Provide the (x, y) coordinate of the cell's center where the given text is located.  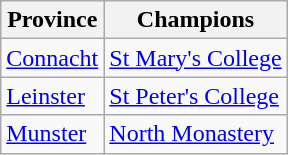
Connacht (52, 58)
Champions (196, 20)
Leinster (52, 96)
Munster (52, 134)
St Peter's College (196, 96)
St Mary's College (196, 58)
North Monastery (196, 134)
Province (52, 20)
